Locate the cell with the specified text and output its [x, y] center coordinate. 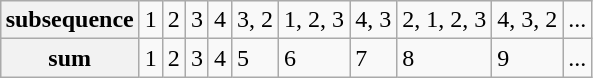
5 [254, 58]
subsequence [70, 20]
4, 3 [374, 20]
4, 3, 2 [528, 20]
8 [444, 58]
9 [528, 58]
2, 1, 2, 3 [444, 20]
7 [374, 58]
6 [314, 58]
3, 2 [254, 20]
1, 2, 3 [314, 20]
sum [70, 58]
